Locate the cell with the specified text and output its (X, Y) center coordinate. 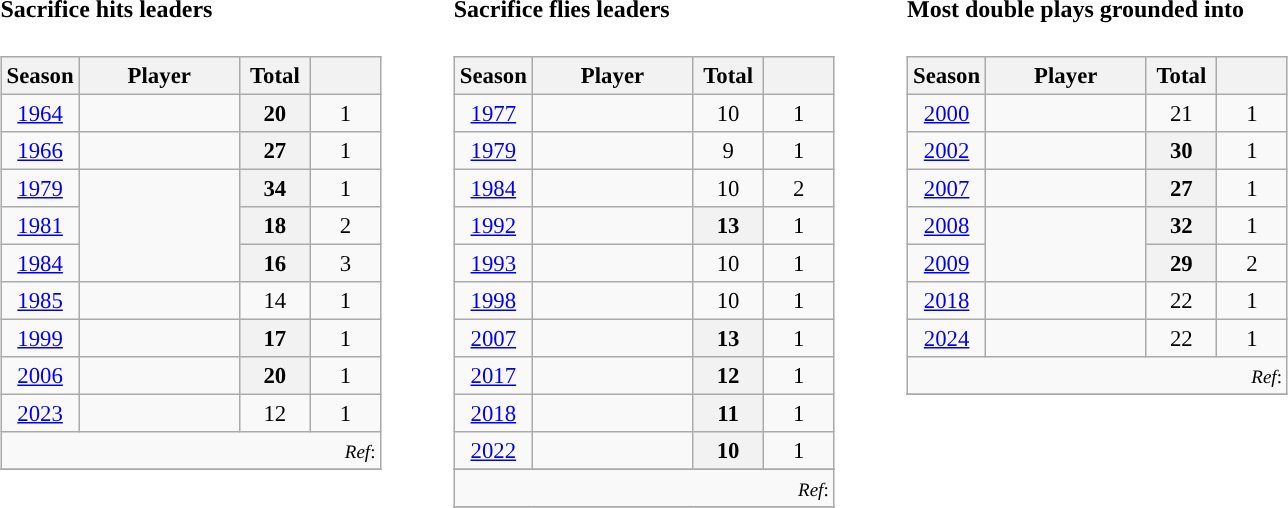
2023 (40, 413)
1966 (40, 150)
3 (346, 263)
34 (276, 188)
2006 (40, 376)
1993 (494, 263)
1985 (40, 301)
1992 (494, 225)
21 (1182, 113)
29 (1182, 263)
2024 (947, 338)
1981 (40, 225)
2002 (947, 150)
2008 (947, 225)
18 (276, 225)
1977 (494, 113)
17 (276, 338)
2009 (947, 263)
14 (276, 301)
1964 (40, 113)
2022 (494, 451)
11 (728, 413)
1999 (40, 338)
2017 (494, 376)
9 (728, 150)
1998 (494, 301)
16 (276, 263)
30 (1182, 150)
2000 (947, 113)
32 (1182, 225)
